Search for the cell housing the specified text and yield its (X, Y) center coordinate. 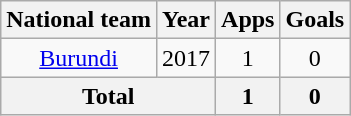
Apps (248, 20)
2017 (186, 58)
Total (108, 96)
Year (186, 20)
Goals (315, 20)
National team (79, 20)
Burundi (79, 58)
